Extract the (x, y) coordinate from the center of the cell holding the provided text.  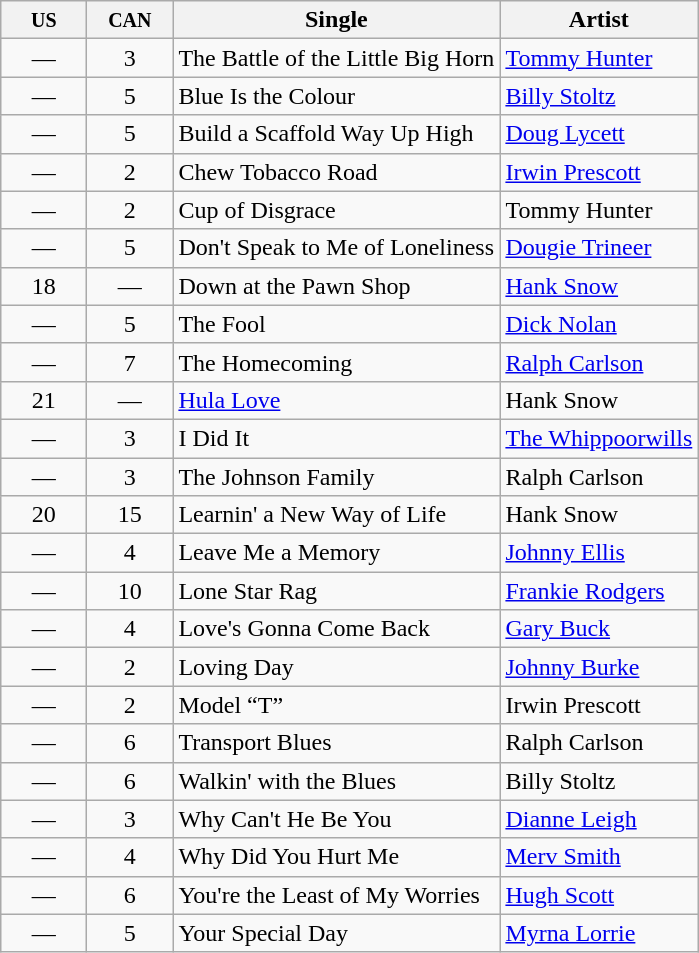
Hula Love (336, 400)
The Homecoming (336, 362)
Build a Scaffold Way Up High (336, 134)
7 (130, 362)
Johnny Burke (599, 667)
Dianne Leigh (599, 819)
The Battle of the Little Big Horn (336, 58)
Doug Lycett (599, 134)
15 (130, 515)
Why Can't He Be You (336, 819)
Single (336, 20)
Merv Smith (599, 857)
Johnny Ellis (599, 553)
20 (44, 515)
CAN (130, 20)
The Johnson Family (336, 477)
Dick Nolan (599, 324)
Frankie Rodgers (599, 591)
18 (44, 286)
10 (130, 591)
Gary Buck (599, 629)
Transport Blues (336, 743)
Blue Is the Colour (336, 96)
Learnin' a New Way of Life (336, 515)
21 (44, 400)
Lone Star Rag (336, 591)
Model “T” (336, 705)
Why Did You Hurt Me (336, 857)
Your Special Day (336, 933)
Hugh Scott (599, 895)
Walkin' with the Blues (336, 781)
Love's Gonna Come Back (336, 629)
Artist (599, 20)
You're the Least of My Worries (336, 895)
The Whippoorwills (599, 438)
The Fool (336, 324)
Loving Day (336, 667)
Chew Tobacco Road (336, 172)
Leave Me a Memory (336, 553)
US (44, 20)
Myrna Lorrie (599, 933)
Dougie Trineer (599, 248)
Don't Speak to Me of Loneliness (336, 248)
Down at the Pawn Shop (336, 286)
Cup of Disgrace (336, 210)
I Did It (336, 438)
